Output the (x, y) coordinate of the center of the cell containing the given text.  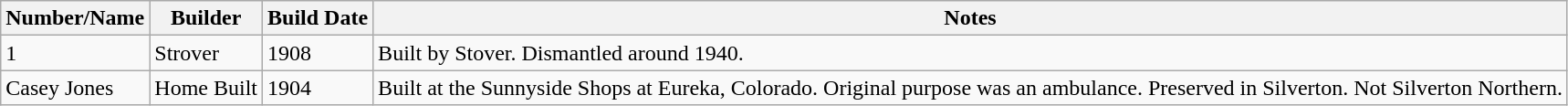
Number/Name (75, 18)
Build Date (318, 18)
Built at the Sunnyside Shops at Eureka, Colorado. Original purpose was an ambulance. Preserved in Silverton. Not Silverton Northern. (971, 88)
Built by Stover. Dismantled around 1940. (971, 53)
1908 (318, 53)
Home Built (206, 88)
Strover (206, 53)
1 (75, 53)
Casey Jones (75, 88)
Notes (971, 18)
Builder (206, 18)
1904 (318, 88)
